Scan for the cell matching the given text and deliver its (X, Y) coordinate at center. 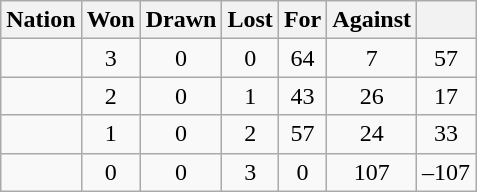
For (302, 20)
Won (110, 20)
26 (372, 96)
17 (446, 96)
107 (372, 172)
Drawn (181, 20)
24 (372, 134)
Against (372, 20)
7 (372, 58)
–107 (446, 172)
Lost (250, 20)
Nation (41, 20)
33 (446, 134)
43 (302, 96)
64 (302, 58)
